Search for the cell housing the specified text and yield its (X, Y) center coordinate. 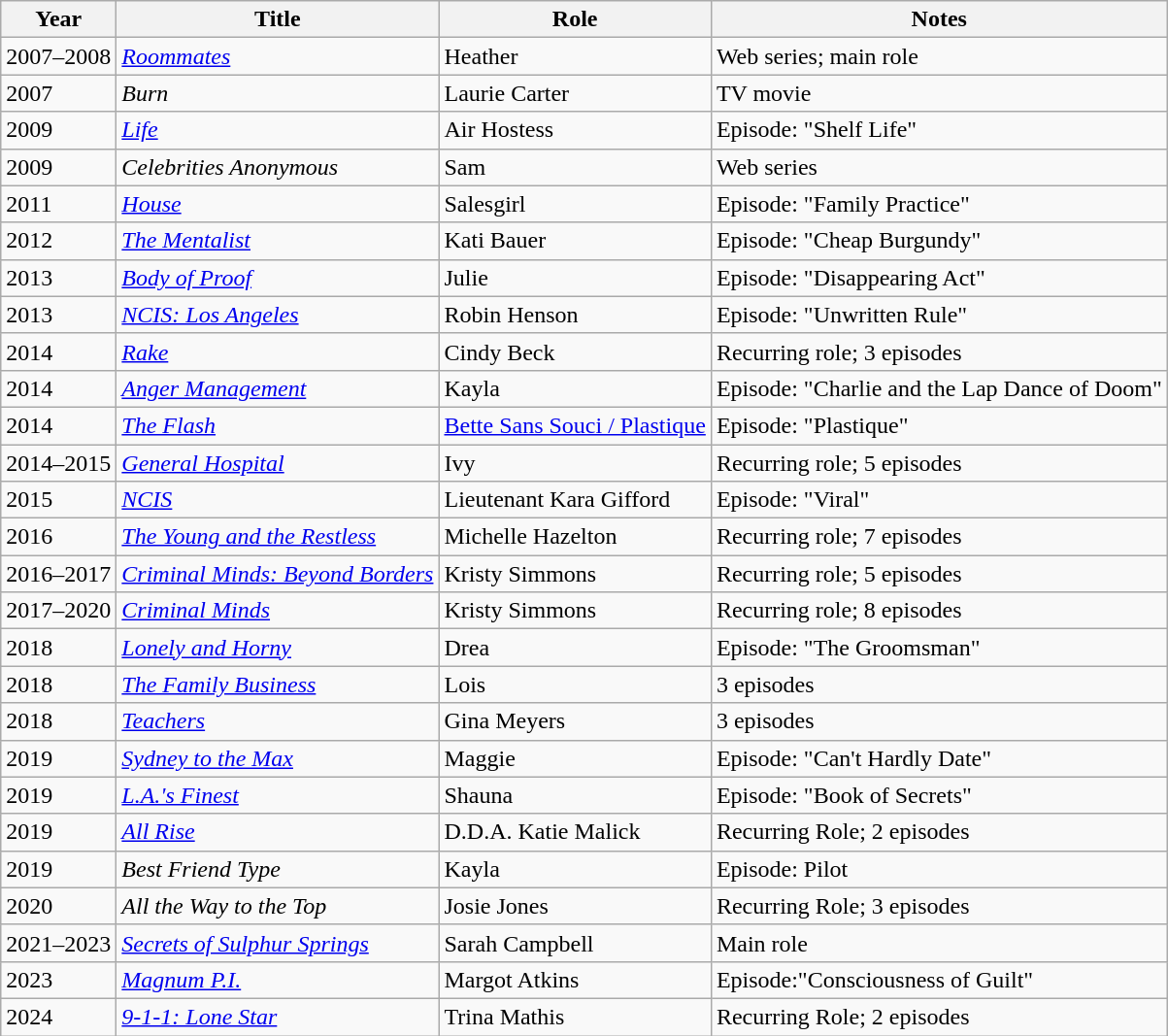
Criminal Minds (278, 611)
Episode: "Family Practice" (939, 204)
Episode: Pilot (939, 869)
Year (58, 19)
Trina Mathis (575, 1017)
The Mentalist (278, 241)
Magnum P.I. (278, 980)
House (278, 204)
Recurring Role; 3 episodes (939, 906)
2023 (58, 980)
Ivy (575, 463)
Sarah Campbell (575, 943)
All Rise (278, 832)
Michelle Hazelton (575, 537)
Episode: "Plastique" (939, 425)
2017–2020 (58, 611)
Burn (278, 93)
Episode: "Charlie and the Lap Dance of Doom" (939, 388)
Josie Jones (575, 906)
Teachers (278, 721)
Episode:"Consciousness of Guilt" (939, 980)
Episode: "Viral" (939, 500)
Lieutenant Kara Gifford (575, 500)
2014–2015 (58, 463)
Lonely and Horny (278, 648)
Celebrities Anonymous (278, 167)
9-1-1: Lone Star (278, 1017)
Air Hostess (575, 130)
The Family Business (278, 685)
Episode: "Disappearing Act" (939, 278)
The Young and the Restless (278, 537)
2021–2023 (58, 943)
Life (278, 130)
Margot Atkins (575, 980)
Kati Bauer (575, 241)
Drea (575, 648)
Sam (575, 167)
Heather (575, 56)
Recurring role; 7 episodes (939, 537)
Body of Proof (278, 278)
General Hospital (278, 463)
The Flash (278, 425)
2024 (58, 1017)
Web series (939, 167)
Rake (278, 351)
Episode: "Shelf Life" (939, 130)
All the Way to the Top (278, 906)
D.D.A. Katie Malick (575, 832)
Best Friend Type (278, 869)
Salesgirl (575, 204)
Robin Henson (575, 315)
Secrets of Sulphur Springs (278, 943)
2016 (58, 537)
Web series; main role (939, 56)
Cindy Beck (575, 351)
Shauna (575, 795)
2011 (58, 204)
NCIS: Los Angeles (278, 315)
Laurie Carter (575, 93)
Bette Sans Souci / Plastique (575, 425)
Sydney to the Max (278, 758)
Criminal Minds: Beyond Borders (278, 574)
Julie (575, 278)
L.A.'s Finest (278, 795)
Gina Meyers (575, 721)
Recurring role; 8 episodes (939, 611)
2007 (58, 93)
Title (278, 19)
2016–2017 (58, 574)
Episode: "Unwritten Rule" (939, 315)
Maggie (575, 758)
NCIS (278, 500)
2012 (58, 241)
Episode: "Book of Secrets" (939, 795)
Roommates (278, 56)
TV movie (939, 93)
Role (575, 19)
Recurring role; 3 episodes (939, 351)
Anger Management (278, 388)
Episode: "Cheap Burgundy" (939, 241)
Episode: "The Groomsman" (939, 648)
2007–2008 (58, 56)
2015 (58, 500)
Main role (939, 943)
Episode: "Can't Hardly Date" (939, 758)
Lois (575, 685)
Notes (939, 19)
2020 (58, 906)
